Find where the given text appears and provide that cell's center as (x, y) coordinate. 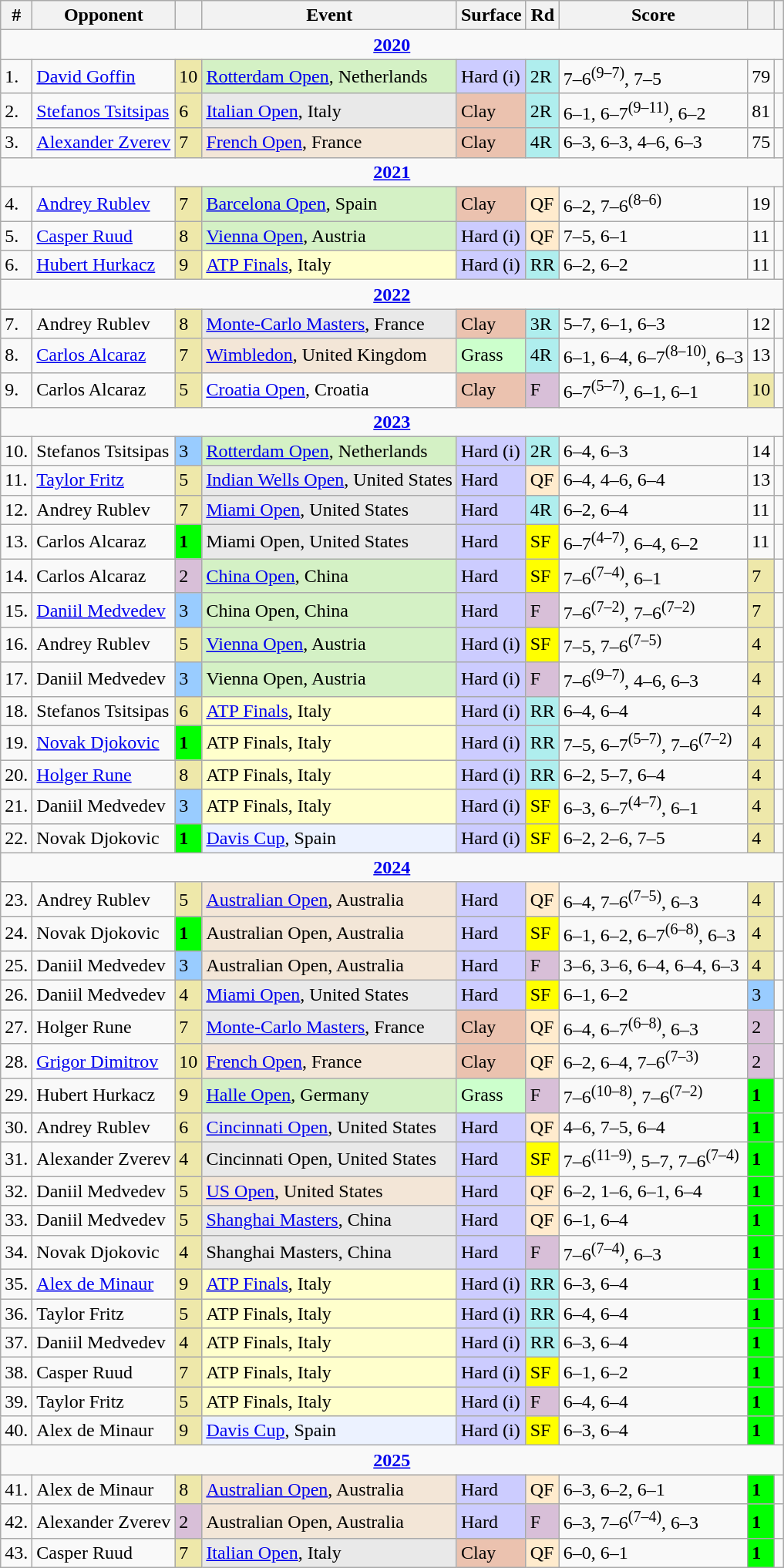
34. (17, 1252)
8. (17, 356)
6–1, 6–4, 6–7(8–10), 6–3 (653, 356)
19 (762, 204)
31. (17, 1159)
6–3, 6–3, 4–6, 6–3 (653, 143)
Score (653, 15)
33. (17, 1220)
Grigor Dimitrov (103, 1061)
17. (17, 678)
Croatia Open, Croatia (330, 390)
6–0, 6–1 (653, 1553)
32. (17, 1191)
Surface (491, 15)
24. (17, 934)
5–7, 6–1, 6–3 (653, 324)
81 (762, 111)
6. (17, 265)
18. (17, 711)
16. (17, 644)
6–3, 6–2, 6–1 (653, 1489)
12. (17, 510)
6–1, 6–4 (653, 1220)
7. (17, 324)
6–2, 6–4 (653, 510)
12 (762, 324)
11. (17, 480)
3. (17, 143)
Event (330, 15)
7–6(10–8), 7–6(7–2) (653, 1096)
25. (17, 966)
6–4, 6–3 (653, 451)
19. (17, 743)
US Open, United States (330, 1191)
7–5, 6–7(5–7), 7–6(7–2) (653, 743)
6–2, 6–4, 7–6(7–3) (653, 1061)
5. (17, 236)
2022 (392, 294)
7–6(9–7), 7–5 (653, 77)
38. (17, 1372)
6–2, 1–6, 6–1, 6–4 (653, 1191)
40. (17, 1431)
20. (17, 775)
Barcelona Open, Spain (330, 204)
7–5, 6–1 (653, 236)
6–2, 2–6, 7–5 (653, 838)
6–2, 5–7, 6–4 (653, 775)
79 (762, 77)
7–6(9–7), 4–6, 6–3 (653, 678)
6–2, 6–2 (653, 265)
14 (762, 451)
15. (17, 611)
2021 (392, 172)
36. (17, 1314)
35. (17, 1284)
2025 (392, 1460)
3R (543, 324)
6–3, 7–6(7–4), 6–3 (653, 1522)
Halle Open, Germany (330, 1096)
6–1, 6–7(9–11), 6–2 (653, 111)
30. (17, 1127)
14. (17, 577)
9. (17, 390)
3–6, 3–6, 6–4, 6–4, 6–3 (653, 966)
Opponent (103, 15)
26. (17, 995)
7–6(7–4), 6–3 (653, 1252)
6–1, 6–2, 6–7(6–8), 6–3 (653, 934)
2024 (392, 867)
4–6, 7–5, 6–4 (653, 1127)
6–3, 6–7(4–7), 6–1 (653, 806)
75 (762, 143)
22. (17, 838)
2020 (392, 45)
6–4, 4–6, 6–4 (653, 480)
4. (17, 204)
43. (17, 1553)
2023 (392, 422)
6–4, 7–6(7–5), 6–3 (653, 899)
37. (17, 1343)
Wimbledon, United Kingdom (330, 356)
42. (17, 1522)
28. (17, 1061)
7–5, 7–6(7–5) (653, 644)
# (17, 15)
29. (17, 1096)
6–7(4–7), 6–4, 6–2 (653, 541)
13. (17, 541)
Rd (543, 15)
7–6(7–2), 7–6(7–2) (653, 611)
39. (17, 1401)
6–7(5–7), 6–1, 6–1 (653, 390)
10. (17, 451)
Indian Wells Open, United States (330, 480)
David Goffin (103, 77)
21. (17, 806)
2. (17, 111)
23. (17, 899)
7–6(7–4), 6–1 (653, 577)
1. (17, 77)
6–2, 7–6(8–6) (653, 204)
6–4, 6–7(6–8), 6–3 (653, 1027)
41. (17, 1489)
27. (17, 1027)
7–6(11–9), 5–7, 7–6(7–4) (653, 1159)
